Search for the cell housing the specified text and yield its [X, Y] center coordinate. 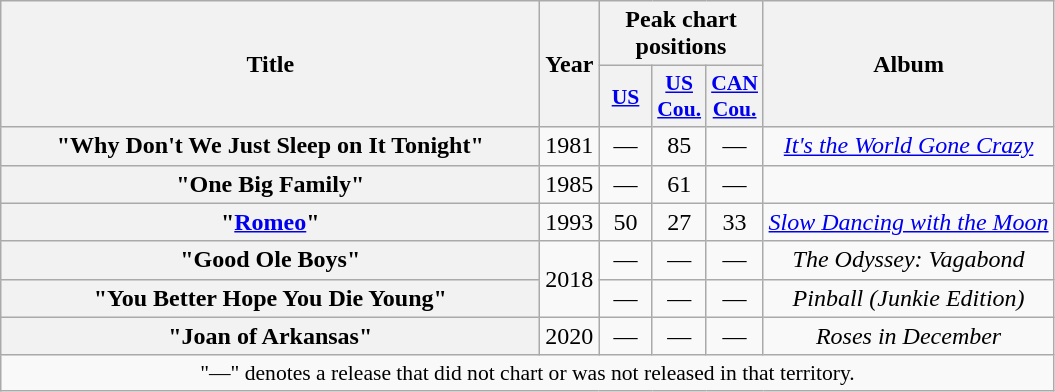
It's the World Gone Crazy [908, 146]
50 [626, 222]
Year [570, 64]
Slow Dancing with the Moon [908, 222]
85 [679, 146]
US [626, 96]
USCou. [679, 96]
Peak chart positions [681, 34]
1981 [570, 146]
"You Better Hope You Die Young" [270, 298]
"One Big Family" [270, 184]
2020 [570, 336]
1993 [570, 222]
"Romeo" [270, 222]
61 [679, 184]
Title [270, 64]
CANCou. [734, 96]
"—" denotes a release that did not chart or was not released in that territory. [528, 373]
Pinball (Junkie Edition) [908, 298]
"Good Ole Boys" [270, 260]
2018 [570, 279]
"Joan of Arkansas" [270, 336]
"Why Don't We Just Sleep on It Tonight" [270, 146]
The Odyssey: Vagabond [908, 260]
33 [734, 222]
Album [908, 64]
27 [679, 222]
Roses in December [908, 336]
1985 [570, 184]
